Pinpoint the cell where the given text exists, returning its (X, Y) midpoint coordinate. 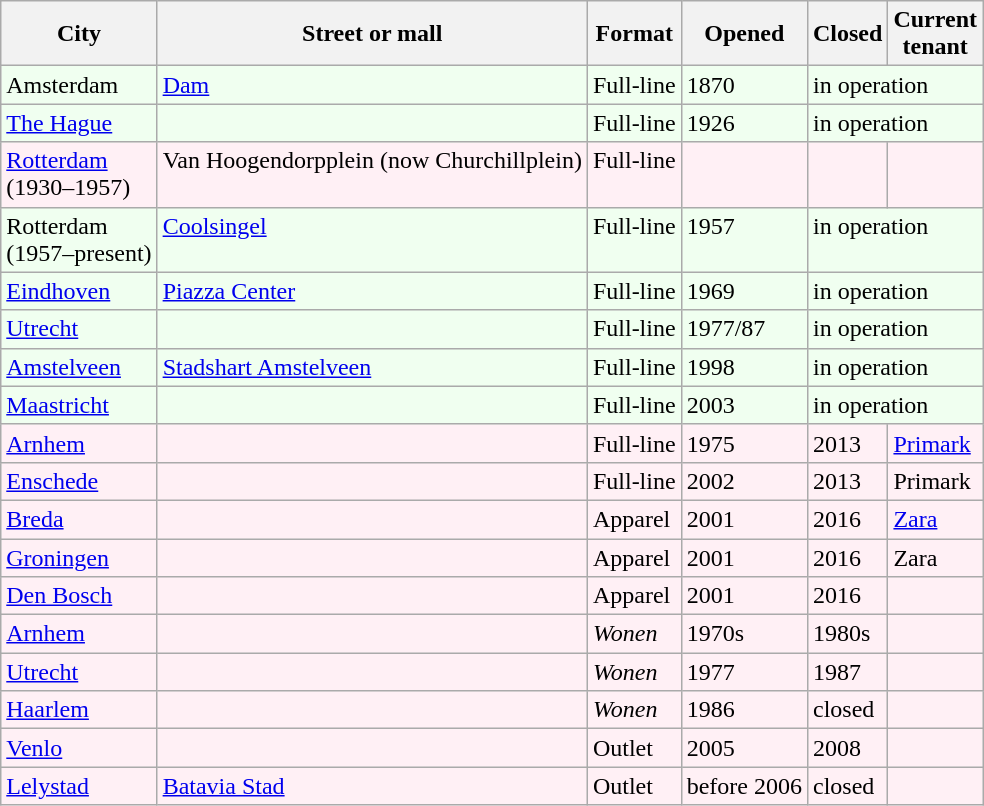
Street or mall (372, 34)
Rotterdam(1957–present) (79, 240)
Den Bosch (79, 596)
Opened (744, 34)
Piazza Center (372, 291)
1969 (744, 291)
1998 (744, 367)
1957 (744, 240)
1975 (744, 443)
1987 (847, 672)
1977/87 (744, 329)
1926 (744, 123)
Rotterdam(1930–1957) (79, 174)
Enschede (79, 481)
Format (634, 34)
2008 (847, 748)
Eindhoven (79, 291)
2003 (744, 405)
Maastricht (79, 405)
Breda (79, 519)
Dam (372, 85)
2002 (744, 481)
Closed (847, 34)
City (79, 34)
Currenttenant (936, 34)
Amstelveen (79, 367)
Coolsingel (372, 240)
Stadshart Amstelveen (372, 367)
1980s (847, 634)
Groningen (79, 557)
Haarlem (79, 710)
Lelystad (79, 786)
Venlo (79, 748)
before 2006 (744, 786)
Amsterdam (79, 85)
The Hague (79, 123)
1870 (744, 85)
1970s (744, 634)
1977 (744, 672)
2005 (744, 748)
Batavia Stad (372, 786)
Van Hoogendorpplein (now Churchillplein) (372, 174)
1986 (744, 710)
